Return (x, y) of the center of cell containing provided text 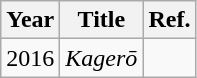
Kagerō (102, 58)
Year (30, 20)
Title (102, 20)
Ref. (170, 20)
2016 (30, 58)
